From the cell containing the given text, extract its center point as (X, Y) coordinate. 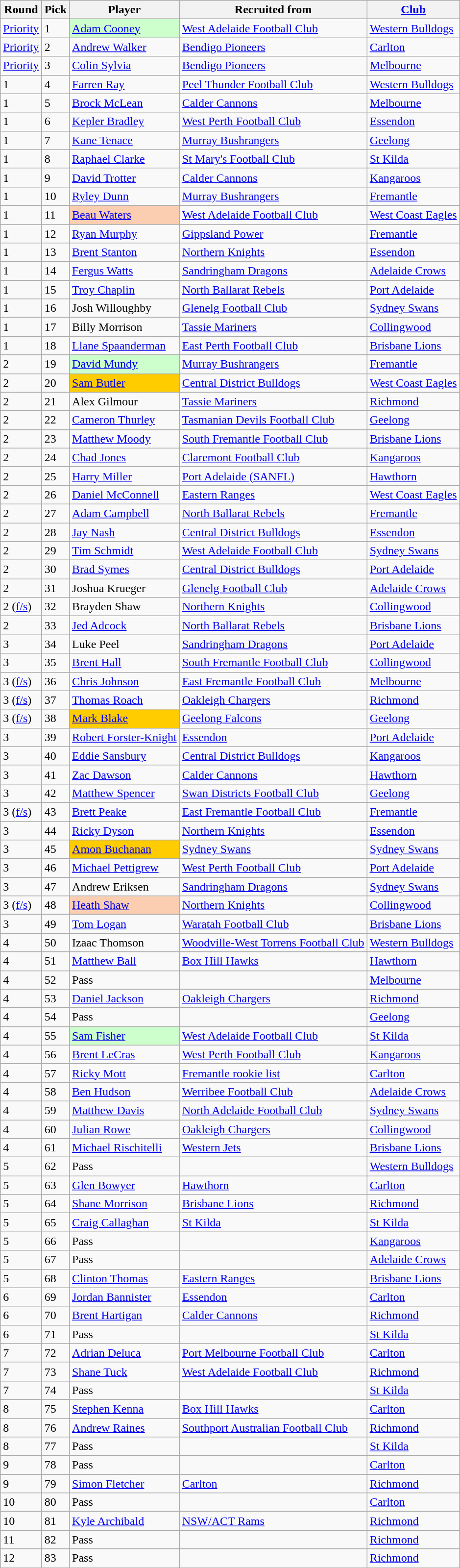
Sam Fisher (124, 1036)
63 (55, 1185)
Claremont Football Club (273, 457)
18 (55, 346)
Adam Cooney (124, 28)
Port Melbourne Football Club (273, 1353)
Adam Campbell (124, 513)
Brett Peake (124, 812)
26 (55, 495)
50 (55, 943)
Ryan Murphy (124, 234)
Sam Butler (124, 383)
55 (55, 1036)
Kepler Bradley (124, 122)
28 (55, 532)
Brent LeCras (124, 1054)
51 (55, 961)
Eddie Sansbury (124, 756)
35 (55, 663)
St Mary's Football Club (273, 159)
Julian Rowe (124, 1129)
79 (55, 1484)
73 (55, 1371)
Daniel Jackson (124, 998)
61 (55, 1148)
Ben Hudson (124, 1092)
Stephen Kenna (124, 1409)
65 (55, 1222)
Mark Blake (124, 719)
Matthew Davis (124, 1110)
Brent Hall (124, 663)
Woodville-West Torrens Football Club (273, 943)
75 (55, 1409)
Raphael Clarke (124, 159)
Craig Callaghan (124, 1222)
Jordan Bannister (124, 1297)
69 (55, 1297)
Jed Adcock (124, 625)
Matthew Moody (124, 439)
14 (55, 271)
29 (55, 551)
David Trotter (124, 177)
Fergus Watts (124, 271)
Kane Tenace (124, 140)
Brent Stanton (124, 252)
Fremantle rookie list (273, 1073)
Jay Nash (124, 532)
Ricky Dyson (124, 831)
Tim Schmidt (124, 551)
16 (55, 308)
17 (55, 327)
74 (55, 1390)
31 (55, 588)
Brock McLean (124, 103)
71 (55, 1334)
Matthew Ball (124, 961)
Port Adelaide (SANFL) (273, 476)
Western Jets (273, 1148)
13 (55, 252)
Billy Morrison (124, 327)
Adrian Deluca (124, 1353)
Pick (55, 10)
Cameron Thurley (124, 420)
22 (55, 420)
49 (55, 924)
77 (55, 1446)
47 (55, 887)
Josh Willoughby (124, 308)
78 (55, 1465)
Chris Johnson (124, 681)
Andrew Raines (124, 1428)
52 (55, 980)
Troy Chaplin (124, 290)
Colin Sylvia (124, 66)
66 (55, 1241)
40 (55, 756)
72 (55, 1353)
Shane Morrison (124, 1204)
76 (55, 1428)
43 (55, 812)
57 (55, 1073)
46 (55, 868)
North Adelaide Football Club (273, 1110)
Kyle Archibald (124, 1521)
Ricky Mott (124, 1073)
Simon Fletcher (124, 1484)
37 (55, 700)
Thomas Roach (124, 700)
Zac Dawson (124, 774)
Andrew Walker (124, 47)
15 (55, 290)
19 (55, 364)
NSW/ACT Rams (273, 1521)
Glen Bowyer (124, 1185)
Izaac Thomson (124, 943)
36 (55, 681)
83 (55, 1558)
Waratah Football Club (273, 924)
Brad Symes (124, 570)
Robert Forster-Knight (124, 737)
Peel Thunder Football Club (273, 84)
Farren Ray (124, 84)
53 (55, 998)
Club (413, 10)
Round (21, 10)
Joshua Krueger (124, 588)
39 (55, 737)
Tasmanian Devils Football Club (273, 420)
45 (55, 849)
2 (f/s) (21, 607)
Brayden Shaw (124, 607)
Tom Logan (124, 924)
21 (55, 401)
44 (55, 831)
67 (55, 1260)
Werribee Football Club (273, 1092)
Matthew Spencer (124, 793)
Clinton Thomas (124, 1278)
East Perth Football Club (273, 346)
Southport Australian Football Club (273, 1428)
Michael Pettigrew (124, 868)
Recruited from (273, 10)
Daniel McConnell (124, 495)
81 (55, 1521)
Heath Shaw (124, 905)
Beau Waters (124, 215)
Geelong Falcons (273, 719)
Amon Buchanan (124, 849)
Brent Hartigan (124, 1316)
Ryley Dunn (124, 196)
41 (55, 774)
56 (55, 1054)
23 (55, 439)
34 (55, 644)
59 (55, 1110)
Chad Jones (124, 457)
68 (55, 1278)
24 (55, 457)
Llane Spaanderman (124, 346)
Player (124, 10)
42 (55, 793)
82 (55, 1540)
70 (55, 1316)
Andrew Eriksen (124, 887)
Gippsland Power (273, 234)
25 (55, 476)
20 (55, 383)
Luke Peel (124, 644)
Shane Tuck (124, 1371)
David Mundy (124, 364)
58 (55, 1092)
60 (55, 1129)
54 (55, 1017)
33 (55, 625)
27 (55, 513)
38 (55, 719)
62 (55, 1167)
Harry Miller (124, 476)
80 (55, 1502)
48 (55, 905)
Swan Districts Football Club (273, 793)
Michael Rischitelli (124, 1148)
Alex Gilmour (124, 401)
32 (55, 607)
30 (55, 570)
64 (55, 1204)
